Scan for the cell matching the given text and deliver its [x, y] coordinate at center. 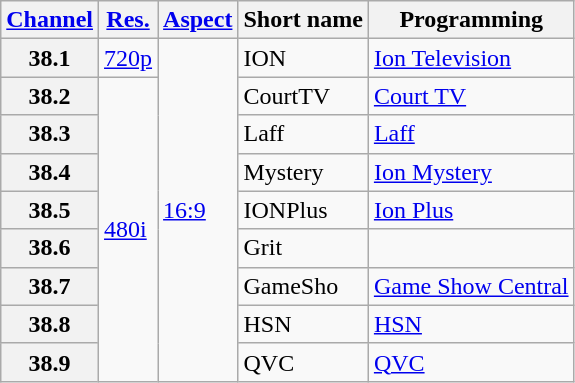
Grit [303, 248]
38.4 [50, 172]
Channel [50, 20]
Ion Mystery [471, 172]
38.2 [50, 96]
Short name [303, 20]
Ion Television [471, 58]
480i [128, 229]
38.8 [50, 324]
Res. [128, 20]
720p [128, 58]
Ion Plus [471, 210]
Court TV [471, 96]
Aspect [198, 20]
38.1 [50, 58]
GameSho [303, 286]
38.9 [50, 362]
Programming [471, 20]
Game Show Central [471, 286]
CourtTV [303, 96]
38.7 [50, 286]
38.5 [50, 210]
16:9 [198, 210]
IONPlus [303, 210]
38.3 [50, 134]
ION [303, 58]
Mystery [303, 172]
38.6 [50, 248]
